Output the (x, y) coordinate of the center of the cell containing the given text.  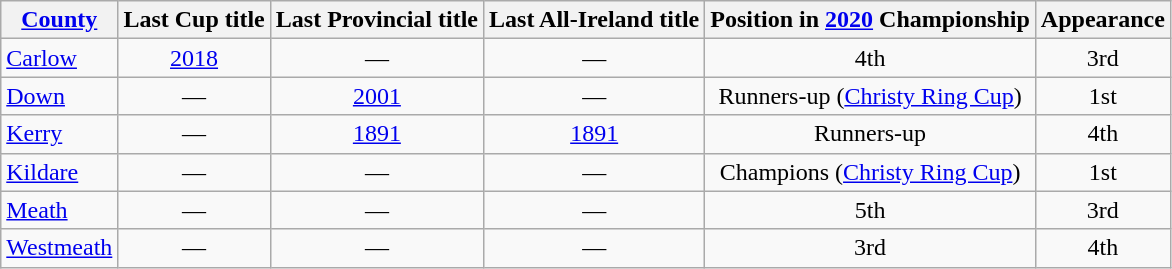
Meath (60, 210)
Appearance (1102, 20)
Champions (Christy Ring Cup) (870, 172)
Position in 2020 Championship (870, 20)
Last Cup title (194, 20)
Kildare (60, 172)
Last All-Ireland title (594, 20)
Runners-up (Christy Ring Cup) (870, 96)
Westmeath (60, 248)
2018 (194, 58)
Kerry (60, 134)
Carlow (60, 58)
Down (60, 96)
5th (870, 210)
2001 (376, 96)
County (60, 20)
Last Provincial title (376, 20)
Runners-up (870, 134)
